Output the (x, y) coordinate of the center of the cell containing the given text.  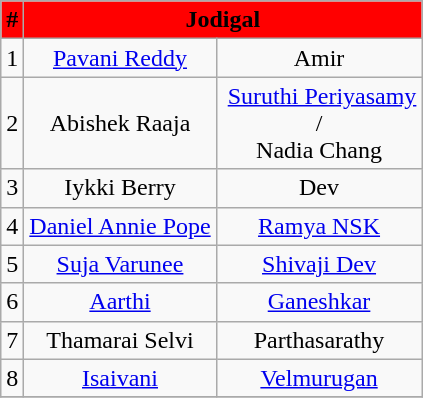
1 (12, 58)
Abishek Raaja (120, 123)
2 (12, 123)
Velmurugan (319, 378)
# (12, 20)
3 (12, 188)
8 (12, 378)
Suruthi Periyasamy / Nadia Chang (319, 123)
Amir (319, 58)
7 (12, 340)
Ramya NSK (319, 226)
Jodigal (223, 20)
Thamarai Selvi (120, 340)
5 (12, 264)
Isaivani (120, 378)
Pavani Reddy (120, 58)
Suja Varunee (120, 264)
Iykki Berry (120, 188)
6 (12, 302)
Aarthi (120, 302)
Shivaji Dev (319, 264)
Daniel Annie Pope (120, 226)
Parthasarathy (319, 340)
Ganeshkar (319, 302)
Dev (319, 188)
4 (12, 226)
